Scan for the cell matching the given text and deliver its (X, Y) coordinate at center. 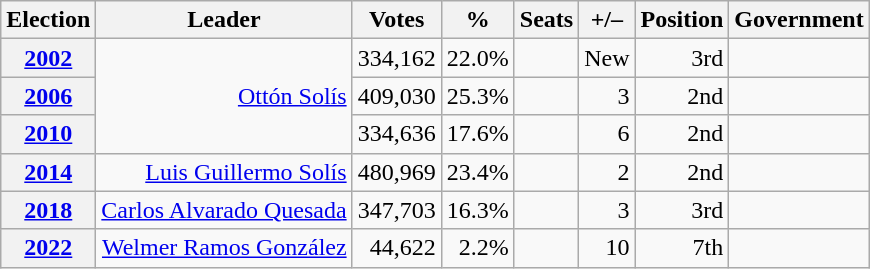
New (607, 58)
347,703 (396, 210)
22.0% (478, 58)
23.4% (478, 172)
16.3% (478, 210)
2002 (48, 58)
2.2% (478, 248)
44,622 (396, 248)
2018 (48, 210)
Votes (396, 20)
Government (799, 20)
2022 (48, 248)
2 (607, 172)
Seats (546, 20)
10 (607, 248)
Position (682, 20)
409,030 (396, 96)
7th (682, 248)
Luis Guillermo Solís (224, 172)
25.3% (478, 96)
334,636 (396, 134)
Election (48, 20)
Leader (224, 20)
6 (607, 134)
% (478, 20)
Carlos Alvarado Quesada (224, 210)
Welmer Ramos González (224, 248)
Ottón Solís (224, 96)
17.6% (478, 134)
480,969 (396, 172)
2010 (48, 134)
2014 (48, 172)
2006 (48, 96)
+/– (607, 20)
334,162 (396, 58)
